Capture the cell that displays the provided text and extract its [x, y] central coordinate. 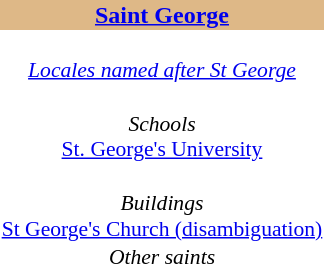
Schools St. George's University [162, 124]
Buildings St George's Church (disambiguation) [162, 204]
Locales named after St George [162, 57]
Saint George [162, 15]
